Scan for the cell matching the given text and deliver its [X, Y] coordinate at center. 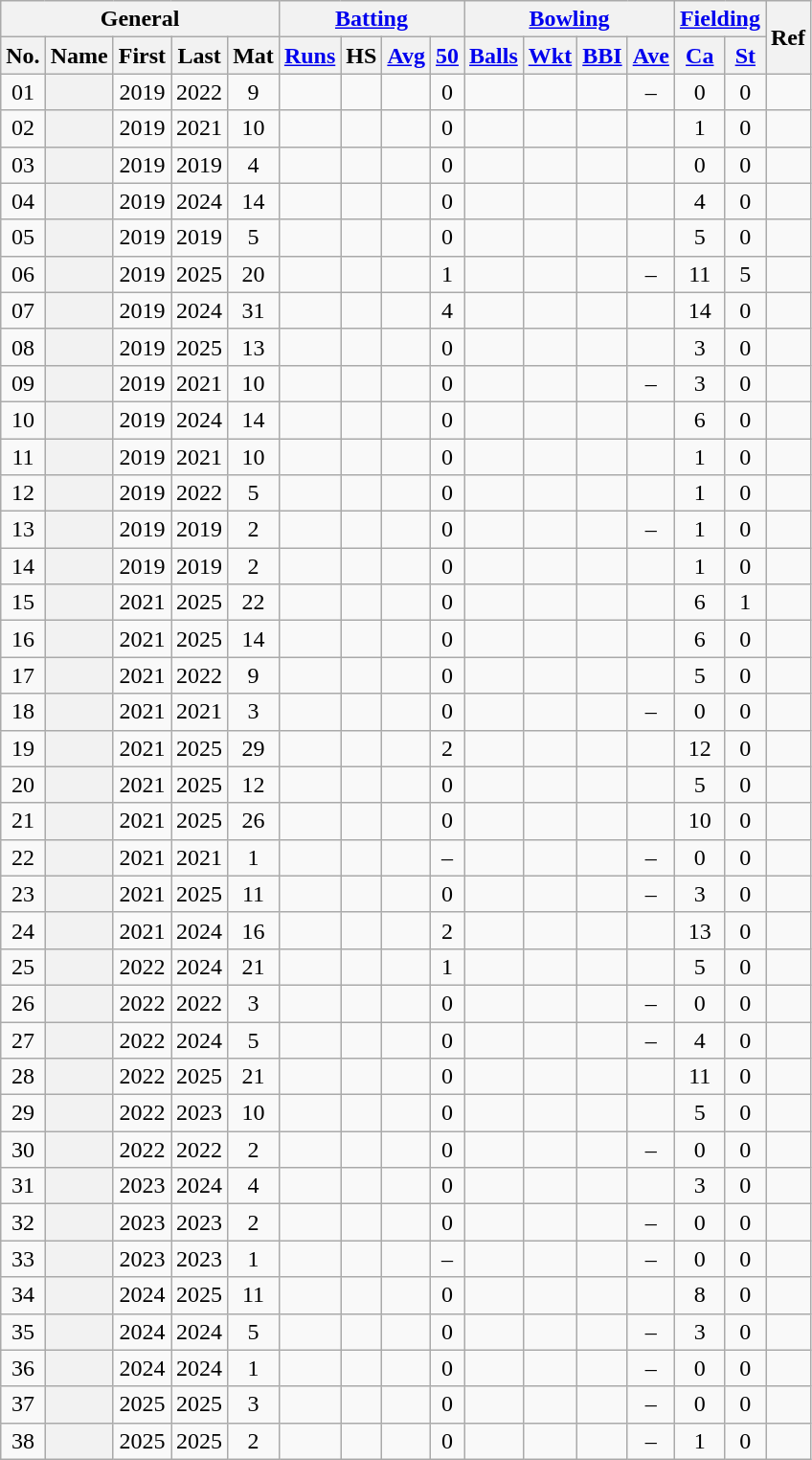
Ca [699, 56]
07 [23, 310]
05 [23, 238]
15 [23, 603]
33 [23, 1259]
34 [23, 1295]
27 [23, 1039]
Last [199, 56]
32 [23, 1222]
17 [23, 675]
19 [23, 748]
09 [23, 383]
23 [23, 894]
02 [23, 128]
24 [23, 930]
36 [23, 1368]
08 [23, 347]
37 [23, 1404]
General [140, 19]
Batting [372, 19]
38 [23, 1441]
25 [23, 967]
Wkt [550, 56]
Balls [494, 56]
Avg [406, 56]
Bowling [570, 19]
8 [699, 1295]
06 [23, 274]
St [745, 56]
30 [23, 1150]
03 [23, 165]
First [142, 56]
Mat [254, 56]
No. [23, 56]
35 [23, 1332]
Runs [309, 56]
Fielding [720, 19]
28 [23, 1077]
Ave [651, 56]
BBI [602, 56]
Ref [789, 37]
18 [23, 712]
50 [446, 56]
Name [79, 56]
HS [362, 56]
04 [23, 201]
01 [23, 92]
